Return the (X, Y) coordinate for the center point of the cell that contains the specified text.  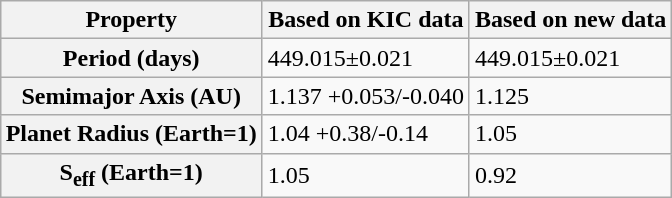
Planet Radius (Earth=1) (131, 134)
Seff (Earth=1) (131, 175)
Based on KIC data (366, 20)
1.125 (570, 96)
Period (days) (131, 58)
1.04 +0.38/-0.14 (366, 134)
Based on new data (570, 20)
0.92 (570, 175)
Semimajor Axis (AU) (131, 96)
1.137 +0.053/-0.040 (366, 96)
Property (131, 20)
